Scan for the cell matching the given text and deliver its (X, Y) coordinate at center. 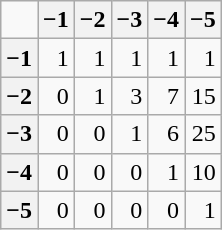
25 (202, 134)
3 (130, 96)
15 (202, 96)
7 (166, 96)
6 (166, 134)
10 (202, 172)
